Return (x, y) of the center of cell containing provided text 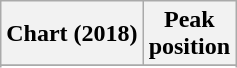
Peakposition (189, 34)
Chart (2018) (72, 34)
